Locate the cell with the specified text and output its (x, y) center coordinate. 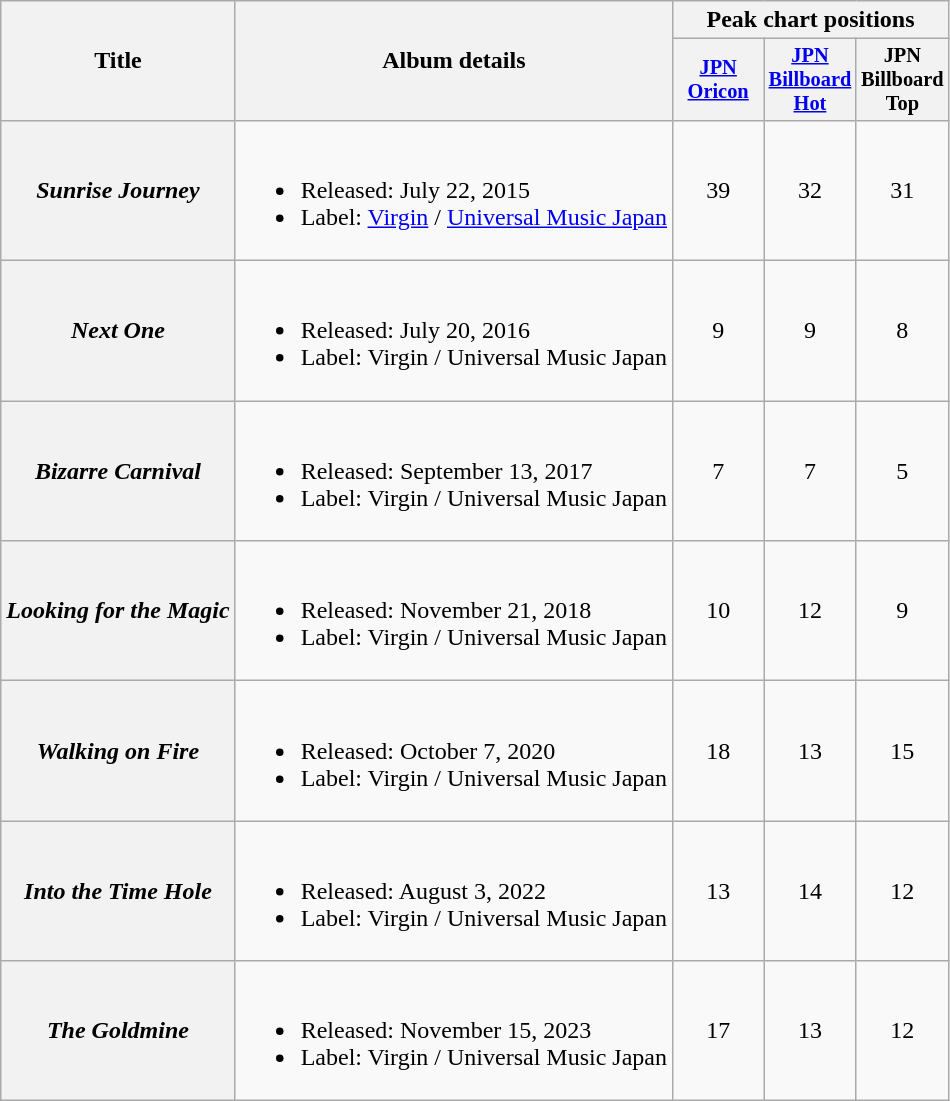
Released: October 7, 2020Label: Virgin / Universal Music Japan (454, 751)
18 (718, 751)
Looking for the Magic (118, 611)
Album details (454, 61)
Released: November 21, 2018Label: Virgin / Universal Music Japan (454, 611)
32 (810, 190)
39 (718, 190)
Released: July 20, 2016Label: Virgin / Universal Music Japan (454, 331)
Into the Time Hole (118, 891)
Released: August 3, 2022Label: Virgin / Universal Music Japan (454, 891)
Bizarre Carnival (118, 471)
Title (118, 61)
Sunrise Journey (118, 190)
Peak chart positions (811, 20)
15 (902, 751)
31 (902, 190)
Next One (118, 331)
The Goldmine (118, 1031)
Released: September 13, 2017Label: Virgin / Universal Music Japan (454, 471)
Released: November 15, 2023Label: Virgin / Universal Music Japan (454, 1031)
Released: July 22, 2015Label: Virgin / Universal Music Japan (454, 190)
14 (810, 891)
JPNBillboardHot (810, 80)
8 (902, 331)
5 (902, 471)
JPNBillboardTop (902, 80)
10 (718, 611)
JPNOricon (718, 80)
17 (718, 1031)
Walking on Fire (118, 751)
